Identify which cell holds the provided text, then report its [x, y] central coordinate. 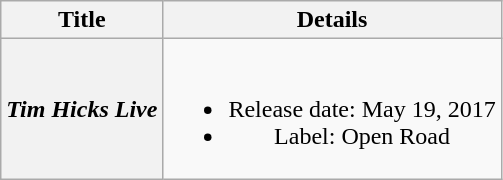
Tim Hicks Live [82, 109]
Details [332, 20]
Title [82, 20]
Release date: May 19, 2017Label: Open Road [332, 109]
